Return [x, y] of the center of cell containing provided text 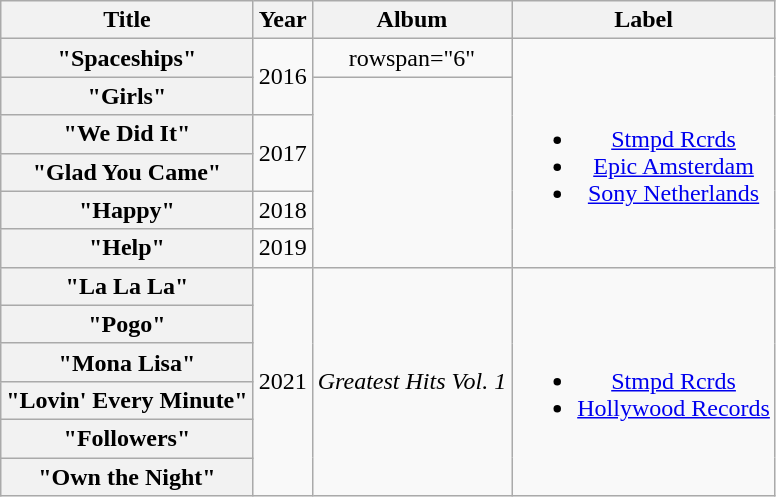
Label [644, 20]
Title [127, 20]
2019 [282, 248]
2017 [282, 153]
"Pogo" [127, 324]
2016 [282, 77]
Stmpd RcrdsEpic AmsterdamSony Netherlands [644, 153]
"Lovin' Every Minute" [127, 400]
2021 [282, 381]
"We Did It" [127, 134]
"Happy" [127, 210]
rowspan="6" [412, 58]
"Help" [127, 248]
"Glad You Came" [127, 172]
2018 [282, 210]
Year [282, 20]
Stmpd RcrdsHollywood Records [644, 381]
"Own the Night" [127, 477]
"Mona Lisa" [127, 362]
"La La La" [127, 286]
"Followers" [127, 438]
"Girls" [127, 96]
Album [412, 20]
Greatest Hits Vol. 1 [412, 381]
"Spaceships" [127, 58]
